From the cell containing the given text, extract its center point as [X, Y] coordinate. 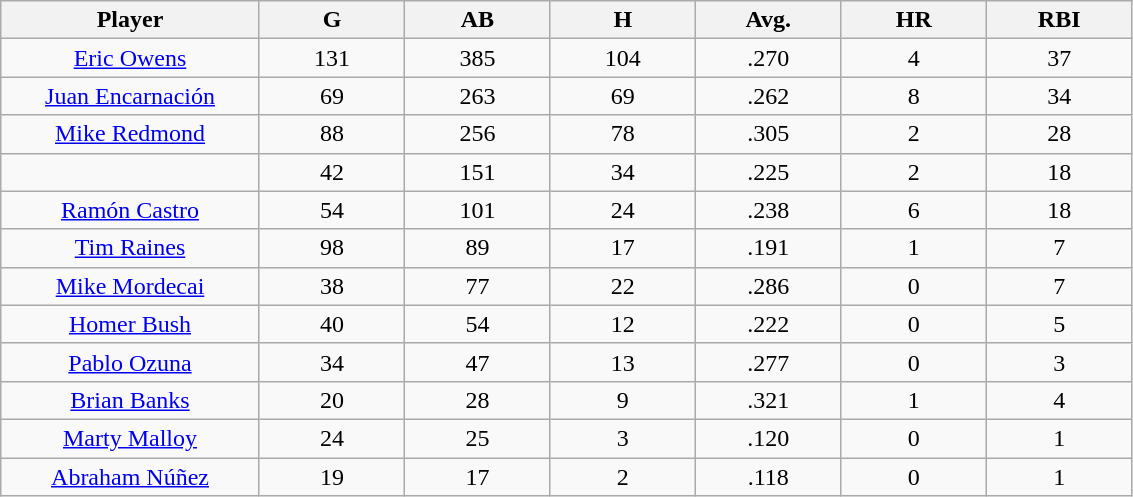
Mike Redmond [130, 134]
40 [332, 324]
Homer Bush [130, 324]
Ramón Castro [130, 210]
Mike Mordecai [130, 286]
104 [622, 58]
Eric Owens [130, 58]
HR [914, 20]
.120 [768, 438]
131 [332, 58]
12 [622, 324]
88 [332, 134]
.277 [768, 362]
.191 [768, 248]
77 [478, 286]
.222 [768, 324]
101 [478, 210]
8 [914, 96]
RBI [1058, 20]
256 [478, 134]
89 [478, 248]
37 [1058, 58]
38 [332, 286]
22 [622, 286]
Marty Malloy [130, 438]
.270 [768, 58]
385 [478, 58]
Avg. [768, 20]
9 [622, 400]
13 [622, 362]
42 [332, 172]
Tim Raines [130, 248]
47 [478, 362]
Brian Banks [130, 400]
263 [478, 96]
Player [130, 20]
Pablo Ozuna [130, 362]
.225 [768, 172]
5 [1058, 324]
25 [478, 438]
.305 [768, 134]
.321 [768, 400]
AB [478, 20]
.262 [768, 96]
G [332, 20]
19 [332, 477]
.286 [768, 286]
.238 [768, 210]
98 [332, 248]
Juan Encarnación [130, 96]
151 [478, 172]
20 [332, 400]
H [622, 20]
Abraham Núñez [130, 477]
.118 [768, 477]
6 [914, 210]
78 [622, 134]
